Search for the cell housing the specified text and yield its (X, Y) center coordinate. 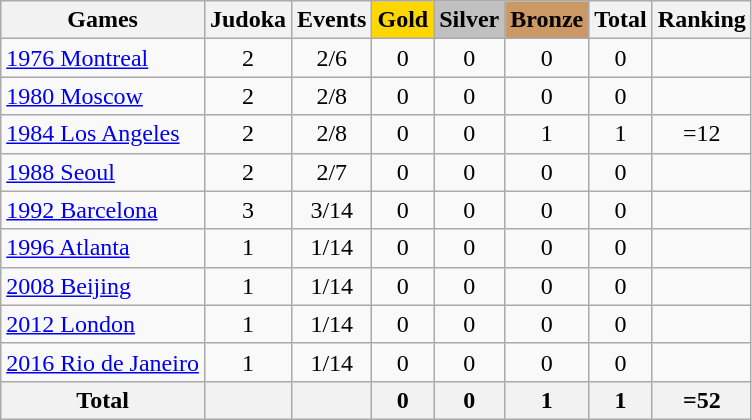
2012 London (103, 324)
=12 (702, 134)
Bronze (547, 20)
1984 Los Angeles (103, 134)
1976 Montreal (103, 58)
2/6 (332, 58)
2008 Beijing (103, 286)
3 (248, 210)
Ranking (702, 20)
Judoka (248, 20)
1980 Moscow (103, 96)
3/14 (332, 210)
=52 (702, 400)
1996 Atlanta (103, 248)
Events (332, 20)
Silver (470, 20)
Games (103, 20)
1988 Seoul (103, 172)
2/7 (332, 172)
2016 Rio de Janeiro (103, 362)
Gold (403, 20)
1992 Barcelona (103, 210)
